Output the [X, Y] coordinate of the center of the cell containing the given text.  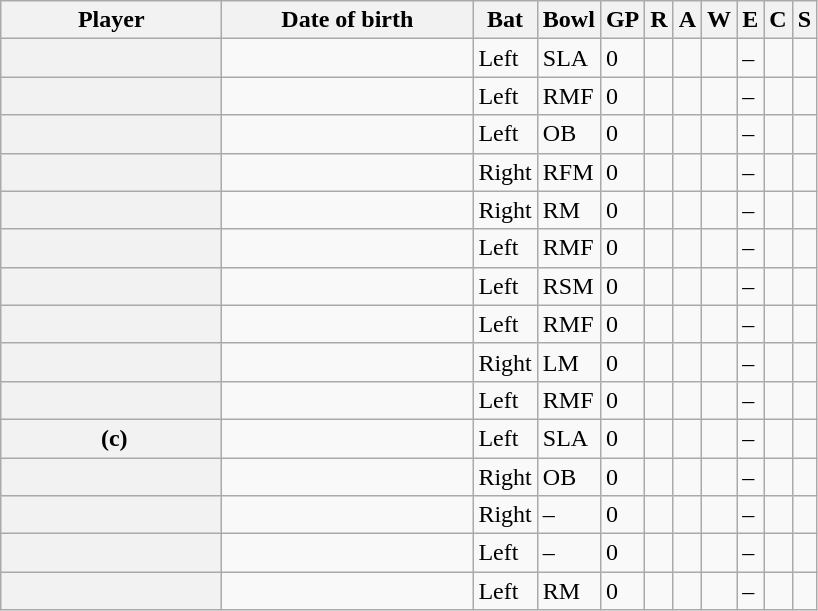
R [659, 20]
GP [622, 20]
Player [112, 20]
Date of birth [348, 20]
(c) [112, 438]
RSM [568, 286]
LM [568, 362]
Bat [505, 20]
W [720, 20]
E [750, 20]
C [778, 20]
S [804, 20]
RFM [568, 172]
A [687, 20]
Bowl [568, 20]
